Locate the cell with the specified text and output its [x, y] center coordinate. 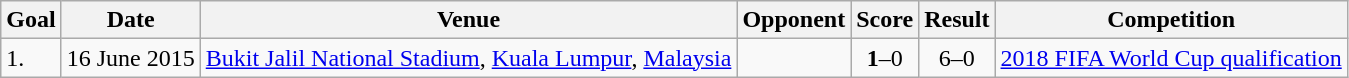
Competition [1171, 20]
1–0 [885, 58]
16 June 2015 [130, 58]
Score [885, 20]
Date [130, 20]
Venue [468, 20]
Result [957, 20]
1. [31, 58]
Goal [31, 20]
Opponent [794, 20]
6–0 [957, 58]
2018 FIFA World Cup qualification [1171, 58]
Bukit Jalil National Stadium, Kuala Lumpur, Malaysia [468, 58]
